Output the (X, Y) coordinate of the center of the cell containing the given text.  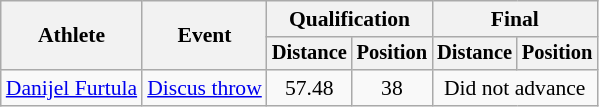
Final (514, 19)
38 (392, 88)
Qualification (350, 19)
57.48 (310, 88)
Athlete (72, 36)
Event (204, 36)
Did not advance (514, 88)
Discus throw (204, 88)
Danijel Furtula (72, 88)
